For the text-containing cell, return its midpoint in (x, y) coordinate format. 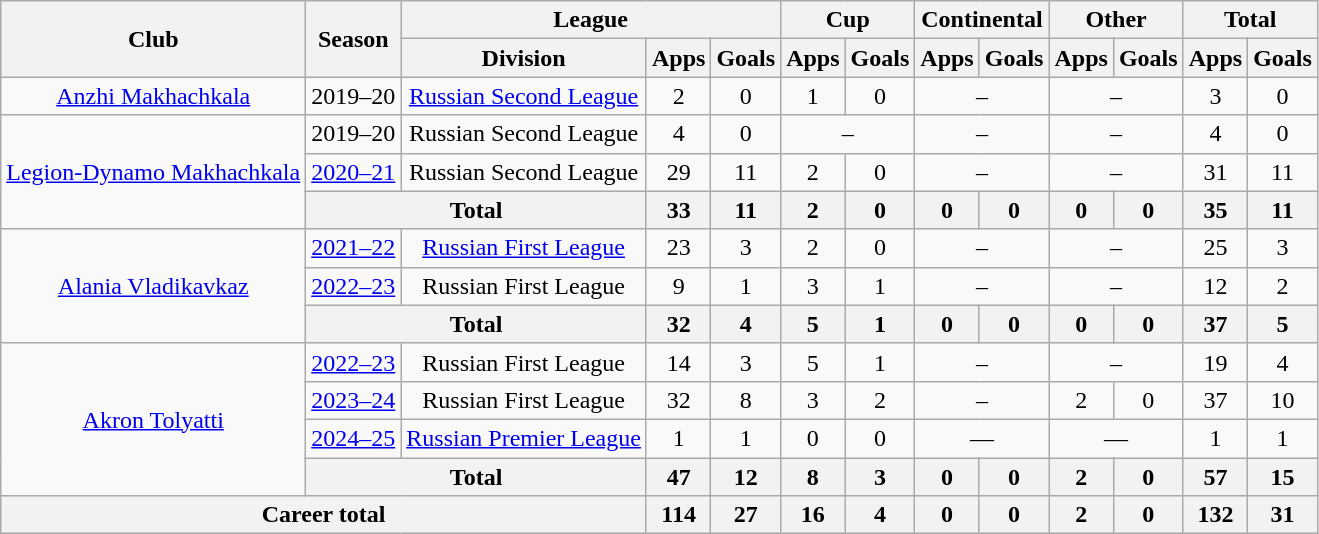
Russian Premier League (524, 438)
League (591, 20)
Career total (324, 515)
29 (678, 172)
25 (1215, 248)
9 (678, 286)
57 (1215, 477)
Continental (982, 20)
10 (1283, 400)
Legion-Dynamo Makhachkala (154, 172)
2021–22 (354, 248)
132 (1215, 515)
2023–24 (354, 400)
114 (678, 515)
Division (524, 58)
33 (678, 210)
Other (1116, 20)
Anzhi Makhachkala (154, 96)
Club (154, 39)
Alania Vladikavkaz (154, 286)
27 (746, 515)
47 (678, 477)
23 (678, 248)
35 (1215, 210)
2024–25 (354, 438)
2020–21 (354, 172)
19 (1215, 362)
16 (813, 515)
14 (678, 362)
Cup (848, 20)
Season (354, 39)
15 (1283, 477)
Akron Tolyatti (154, 419)
